From the cell containing the given text, extract its center point as (x, y) coordinate. 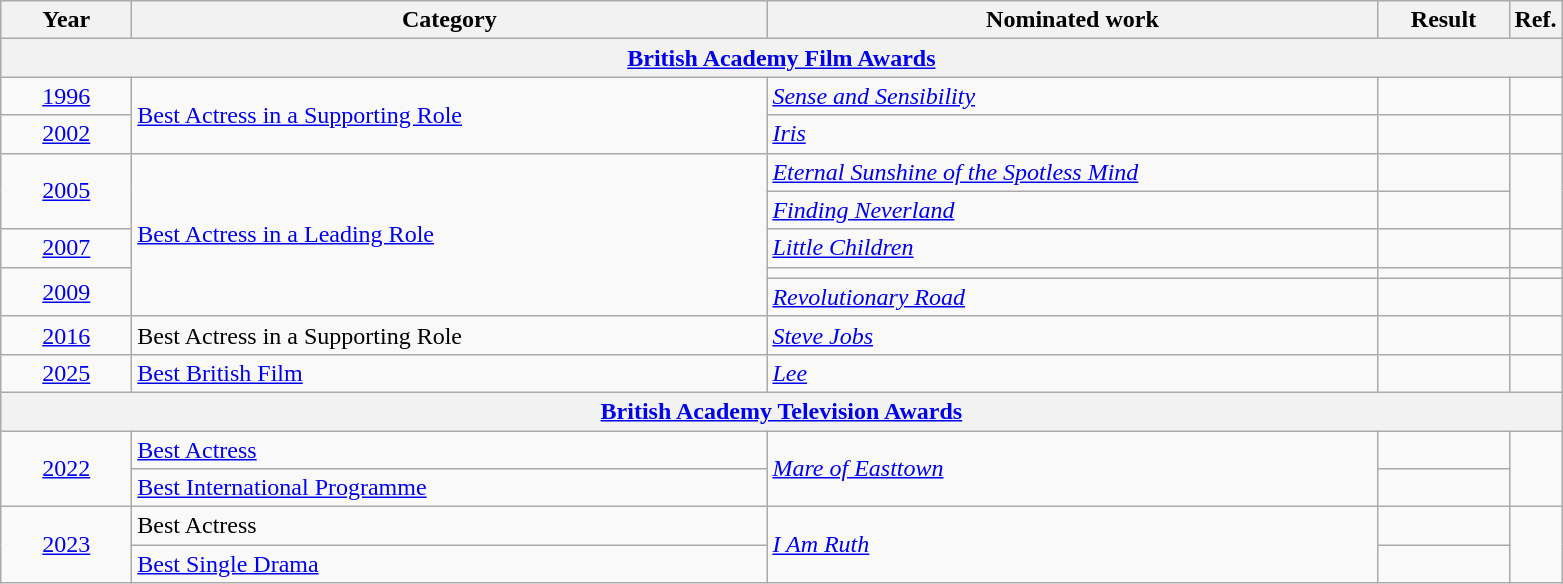
Eternal Sunshine of the Spotless Mind (1072, 172)
Revolutionary Road (1072, 297)
Finding Neverland (1072, 210)
Ref. (1536, 20)
Mare of Easttown (1072, 468)
Steve Jobs (1072, 335)
Result (1444, 20)
2005 (66, 191)
Category (450, 20)
2022 (66, 468)
2023 (66, 545)
2002 (66, 134)
British Academy Television Awards (782, 411)
1996 (66, 96)
Best Single Drama (450, 564)
Best Actress in a Leading Role (450, 234)
2016 (66, 335)
Year (66, 20)
Sense and Sensibility (1072, 96)
Best British Film (450, 373)
Lee (1072, 373)
2009 (66, 292)
Little Children (1072, 248)
Nominated work (1072, 20)
Iris (1072, 134)
Best International Programme (450, 488)
2025 (66, 373)
British Academy Film Awards (782, 58)
I Am Ruth (1072, 545)
2007 (66, 248)
